For the text-containing cell, return its midpoint in (X, Y) coordinate format. 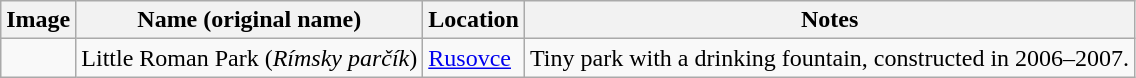
Little Roman Park (Rímsky parčík) (250, 58)
Location (474, 20)
Name (original name) (250, 20)
Rusovce (474, 58)
Image (38, 20)
Notes (830, 20)
Tiny park with a drinking fountain, constructed in 2006–2007. (830, 58)
